Detect which cell encompasses the target text, then output its [X, Y] center coordinate. 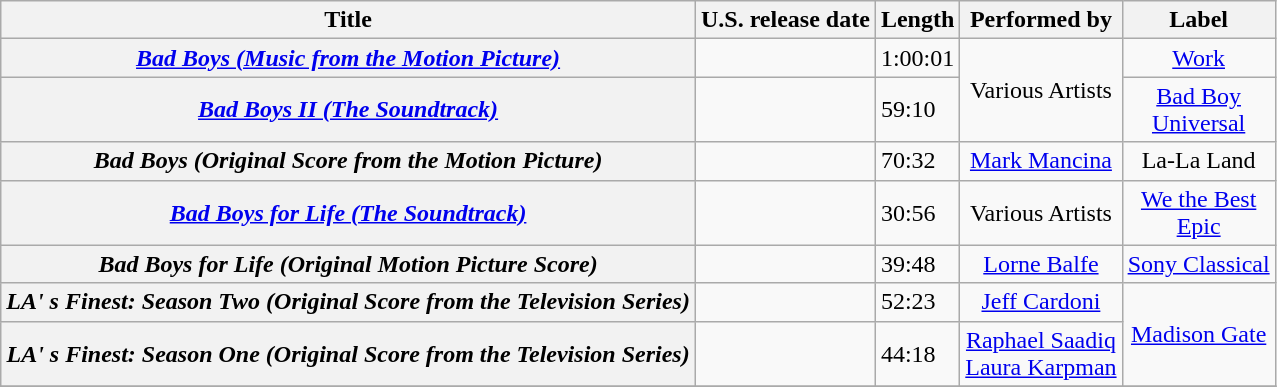
We the BestEpic [1198, 212]
Jeff Cardoni [1041, 302]
Raphael SaadiqLaura Karpman [1041, 354]
Sony Classical [1198, 264]
Work [1198, 58]
Bad Boys II (The Soundtrack) [348, 110]
1:00:01 [917, 58]
Bad Boys for Life (Original Motion Picture Score) [348, 264]
59:10 [917, 110]
LA' s Finest: Season One (Original Score from the Television Series) [348, 354]
52:23 [917, 302]
Length [917, 20]
Lorne Balfe [1041, 264]
Label [1198, 20]
Madison Gate [1198, 334]
30:56 [917, 212]
U.S. release date [785, 20]
Bad Boys (Original Score from the Motion Picture) [348, 161]
39:48 [917, 264]
Bad Boys for Life (The Soundtrack) [348, 212]
Mark Mancina [1041, 161]
La-La Land [1198, 161]
Title [348, 20]
Bad BoyUniversal [1198, 110]
Bad Boys (Music from the Motion Picture) [348, 58]
LA' s Finest: Season Two (Original Score from the Television Series) [348, 302]
70:32 [917, 161]
44:18 [917, 354]
Performed by [1041, 20]
